Locate the cell with the specified text and output its [X, Y] center coordinate. 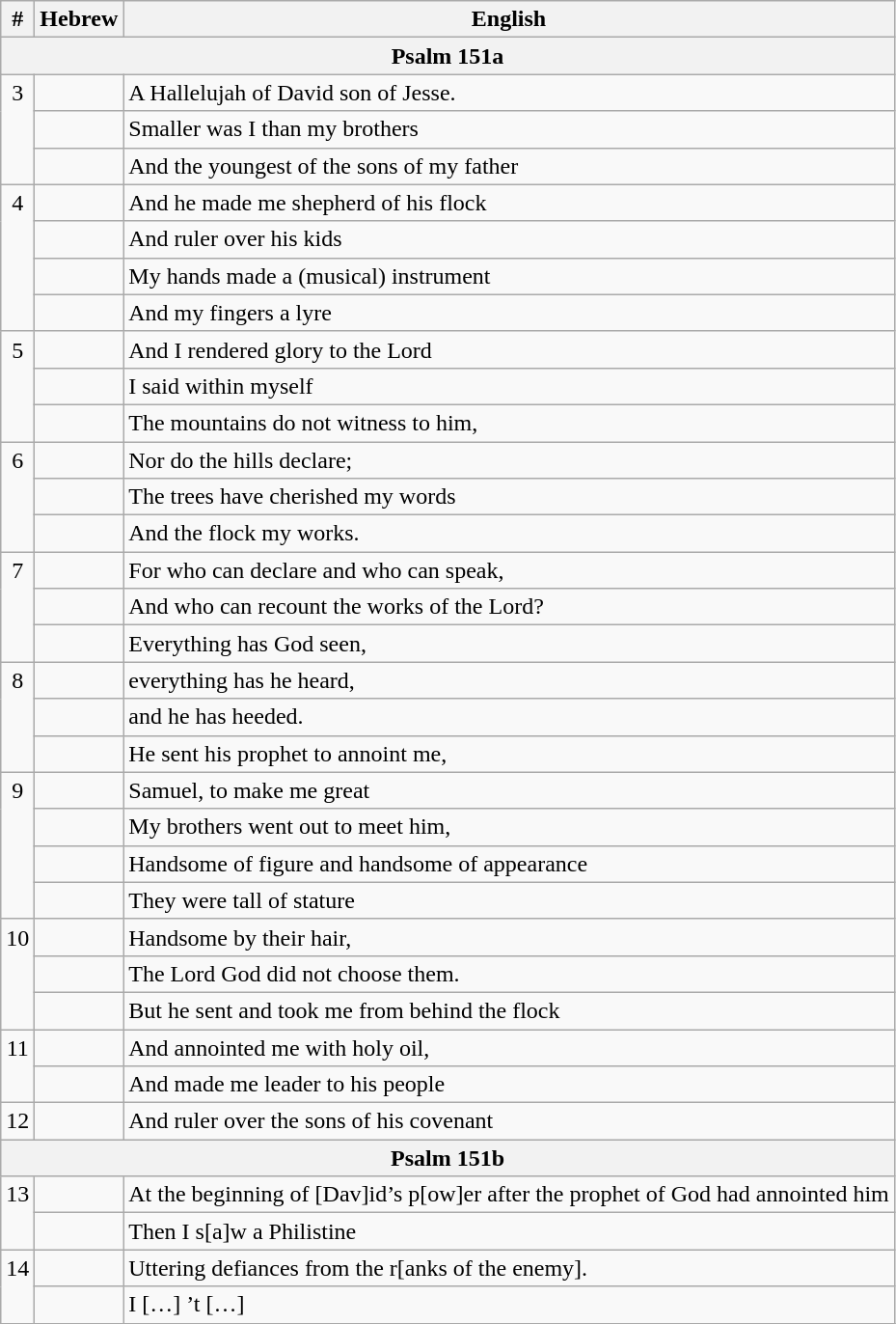
13 [17, 1213]
For who can declare and who can speak, [509, 570]
4 [17, 258]
At the beginning of [Dav]id’s p[ow]er after the prophet of God had annointed him [509, 1195]
My hands made a (musical) instrument [509, 276]
Smaller was I than my brothers [509, 129]
I […] ’t […] [509, 1305]
11 [17, 1065]
and he has heeded. [509, 717]
10 [17, 974]
# [17, 19]
Handsome of figure and handsome of appearance [509, 864]
My brothers went out to meet him, [509, 827]
And my fingers a lyre [509, 313]
Uttering defiances from the r[anks of the enemy]. [509, 1268]
They were tall of stature [509, 900]
7 [17, 607]
A Hallelujah of David son of Jesse. [509, 93]
Everything has God seen, [509, 644]
But he sent and took me from behind the flock [509, 1010]
5 [17, 386]
And ruler over his kids [509, 239]
everything has he heard, [509, 680]
Hebrew [79, 19]
6 [17, 497]
Nor do the hills declare; [509, 460]
Handsome by their hair, [509, 937]
Psalm 151a [448, 56]
Psalm 151b [448, 1158]
And made me leader to his people [509, 1085]
9 [17, 845]
8 [17, 717]
And ruler over the sons of his covenant [509, 1121]
And the flock my works. [509, 534]
He sent his prophet to annoint me, [509, 754]
And annointed me with holy oil, [509, 1047]
3 [17, 129]
12 [17, 1121]
Samuel, to make me great [509, 790]
And who can recount the works of the Lord? [509, 607]
The trees have cherished my words [509, 497]
The Lord God did not choose them. [509, 974]
English [509, 19]
I said within myself [509, 386]
And he made me shepherd of his flock [509, 203]
14 [17, 1286]
And the youngest of the sons of my father [509, 166]
Then I s[a]w a Philistine [509, 1231]
And I rendered glory to the Lord [509, 349]
The mountains do not witness to him, [509, 423]
